Pinpoint the cell where the given text exists, returning its (X, Y) midpoint coordinate. 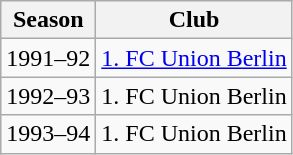
Club (194, 20)
1991–92 (48, 58)
Season (48, 20)
1993–94 (48, 134)
1992–93 (48, 96)
